From the cell containing the given text, extract its center point as (x, y) coordinate. 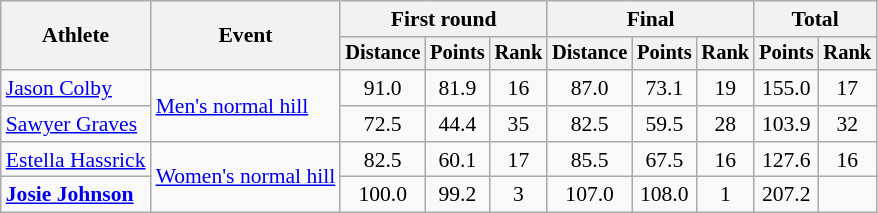
87.0 (590, 88)
103.9 (786, 124)
Women's normal hill (246, 178)
91.0 (382, 88)
35 (519, 124)
Athlete (76, 36)
Final (650, 19)
60.1 (457, 160)
100.0 (382, 195)
107.0 (590, 195)
207.2 (786, 195)
73.1 (664, 88)
155.0 (786, 88)
19 (725, 88)
1 (725, 195)
Men's normal hill (246, 106)
44.4 (457, 124)
81.9 (457, 88)
First round (444, 19)
85.5 (590, 160)
108.0 (664, 195)
Josie Johnson (76, 195)
127.6 (786, 160)
28 (725, 124)
72.5 (382, 124)
99.2 (457, 195)
3 (519, 195)
Sawyer Graves (76, 124)
Jason Colby (76, 88)
Event (246, 36)
59.5 (664, 124)
Total (815, 19)
67.5 (664, 160)
32 (847, 124)
Estella Hassrick (76, 160)
